Provide the [x, y] coordinate of the cell's center where the given text is located.  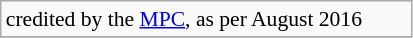
credited by the MPC, as per August 2016 [206, 19]
